Output the (X, Y) coordinate of the center of the cell containing the given text.  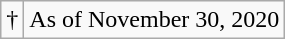
† (12, 20)
As of November 30, 2020 (154, 20)
